Scan for the cell matching the given text and deliver its [x, y] coordinate at center. 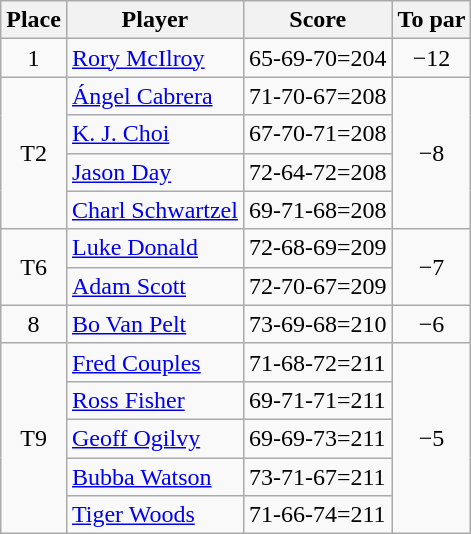
Jason Day [154, 172]
T9 [34, 438]
73-69-68=210 [318, 324]
Ross Fisher [154, 400]
Adam Scott [154, 286]
−12 [432, 58]
−7 [432, 267]
71-70-67=208 [318, 96]
T6 [34, 267]
Player [154, 20]
69-71-68=208 [318, 210]
1 [34, 58]
72-70-67=209 [318, 286]
−5 [432, 438]
Charl Schwartzel [154, 210]
Ángel Cabrera [154, 96]
K. J. Choi [154, 134]
71-66-74=211 [318, 515]
−6 [432, 324]
Place [34, 20]
Bubba Watson [154, 477]
−8 [432, 153]
Fred Couples [154, 362]
Score [318, 20]
67-70-71=208 [318, 134]
Geoff Ogilvy [154, 438]
Luke Donald [154, 248]
T2 [34, 153]
72-68-69=209 [318, 248]
72-64-72=208 [318, 172]
69-69-73=211 [318, 438]
8 [34, 324]
71-68-72=211 [318, 362]
65-69-70=204 [318, 58]
Tiger Woods [154, 515]
73-71-67=211 [318, 477]
69-71-71=211 [318, 400]
Bo Van Pelt [154, 324]
Rory McIlroy [154, 58]
To par [432, 20]
